Provide the [X, Y] coordinate of the cell's center where the given text is located.  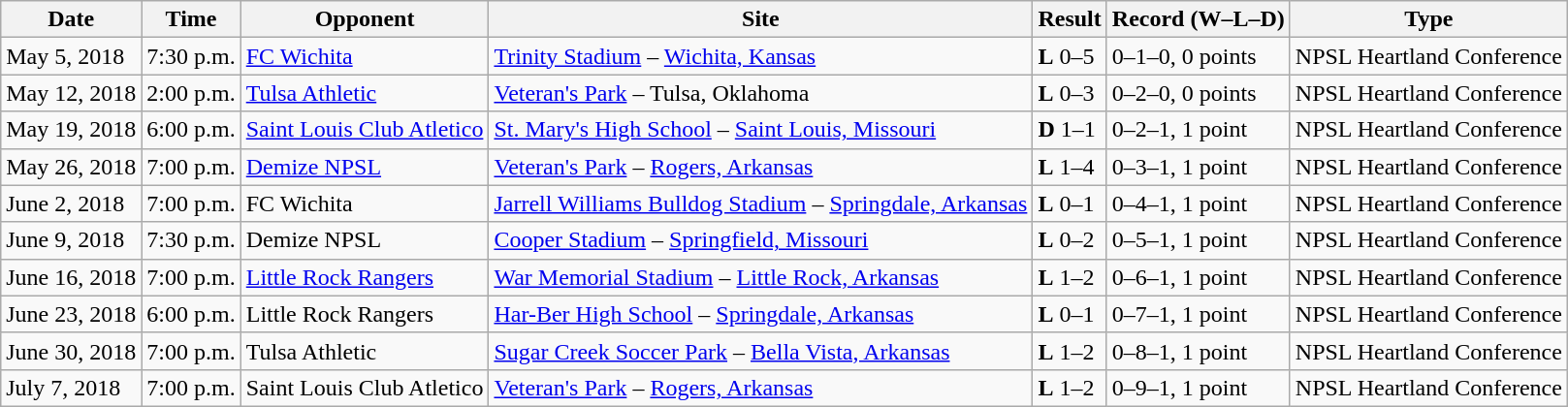
0–3–1, 1 point [1199, 167]
0–7–1, 1 point [1199, 314]
0–6–1, 1 point [1199, 277]
Date [72, 19]
June 16, 2018 [72, 277]
St. Mary's High School – Saint Louis, Missouri [760, 130]
May 12, 2018 [72, 93]
L 0–5 [1070, 56]
L 0–2 [1070, 240]
Har-Ber High School – Springdale, Arkansas [760, 314]
0–2–1, 1 point [1199, 130]
Cooper Stadium – Springfield, Missouri [760, 240]
L 0–3 [1070, 93]
War Memorial Stadium – Little Rock, Arkansas [760, 277]
Opponent [365, 19]
June 23, 2018 [72, 314]
0–9–1, 1 point [1199, 388]
Record (W–L–D) [1199, 19]
Veteran's Park – Tulsa, Oklahoma [760, 93]
0–1–0, 0 points [1199, 56]
0–4–1, 1 point [1199, 203]
May 26, 2018 [72, 167]
June 30, 2018 [72, 351]
May 19, 2018 [72, 130]
Trinity Stadium – Wichita, Kansas [760, 56]
Jarrell Williams Bulldog Stadium – Springdale, Arkansas [760, 203]
L 1–4 [1070, 167]
June 2, 2018 [72, 203]
Result [1070, 19]
Time [191, 19]
June 9, 2018 [72, 240]
0–5–1, 1 point [1199, 240]
D 1–1 [1070, 130]
0–2–0, 0 points [1199, 93]
May 5, 2018 [72, 56]
0–8–1, 1 point [1199, 351]
July 7, 2018 [72, 388]
Type [1428, 19]
Sugar Creek Soccer Park – Bella Vista, Arkansas [760, 351]
2:00 p.m. [191, 93]
Site [760, 19]
